Find where the given text appears and provide that cell's center as (X, Y) coordinate. 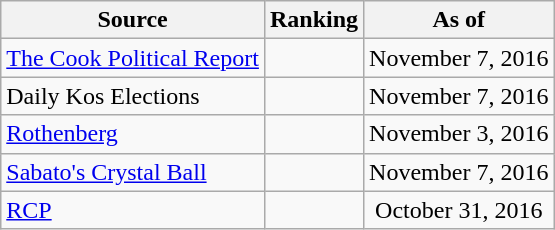
October 31, 2016 (459, 210)
As of (459, 20)
Rothenberg (133, 134)
Daily Kos Elections (133, 96)
Ranking (314, 20)
November 3, 2016 (459, 134)
Sabato's Crystal Ball (133, 172)
Source (133, 20)
RCP (133, 210)
The Cook Political Report (133, 58)
